Scan for the cell matching the given text and deliver its (x, y) coordinate at center. 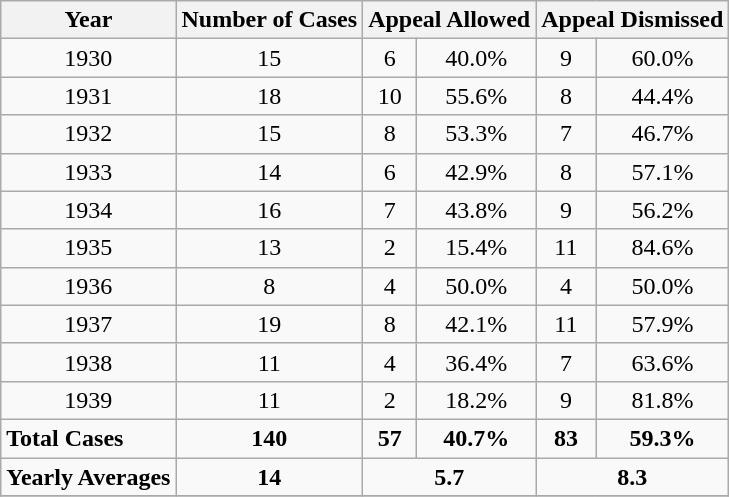
59.3% (662, 438)
81.8% (662, 400)
63.6% (662, 362)
1933 (88, 172)
46.7% (662, 134)
40.0% (476, 58)
43.8% (476, 210)
Number of Cases (270, 20)
57 (390, 438)
83 (566, 438)
1932 (88, 134)
84.6% (662, 248)
1937 (88, 324)
Total Cases (88, 438)
57.9% (662, 324)
140 (270, 438)
Appeal Dismissed (632, 20)
53.3% (476, 134)
1938 (88, 362)
Yearly Averages (88, 477)
42.1% (476, 324)
42.9% (476, 172)
56.2% (662, 210)
40.7% (476, 438)
8.3 (632, 477)
1934 (88, 210)
1939 (88, 400)
15.4% (476, 248)
1936 (88, 286)
18 (270, 96)
Appeal Allowed (450, 20)
44.4% (662, 96)
Year (88, 20)
10 (390, 96)
1931 (88, 96)
1930 (88, 58)
55.6% (476, 96)
36.4% (476, 362)
18.2% (476, 400)
5.7 (450, 477)
60.0% (662, 58)
1935 (88, 248)
57.1% (662, 172)
13 (270, 248)
19 (270, 324)
16 (270, 210)
